Identify which cell holds the provided text, then report its (x, y) central coordinate. 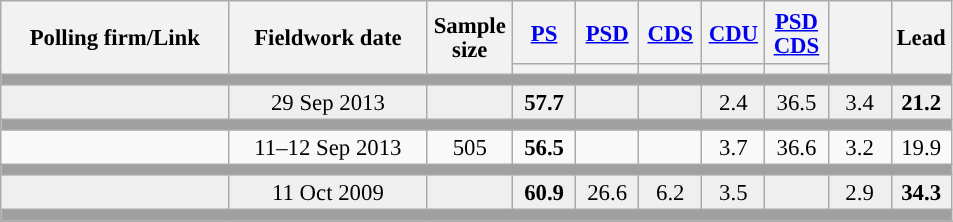
Lead (921, 38)
2.9 (860, 194)
29 Sep 2013 (328, 102)
PSDCDS (796, 32)
3.2 (860, 148)
Fieldwork date (328, 38)
3.7 (734, 148)
60.9 (544, 194)
11–12 Sep 2013 (328, 148)
CDS (670, 32)
36.6 (796, 148)
57.7 (544, 102)
3.5 (734, 194)
11 Oct 2009 (328, 194)
3.4 (860, 102)
2.4 (734, 102)
34.3 (921, 194)
Sample size (470, 38)
PSD (608, 32)
21.2 (921, 102)
19.9 (921, 148)
PS (544, 32)
36.5 (796, 102)
6.2 (670, 194)
Polling firm/Link (115, 38)
26.6 (608, 194)
505 (470, 148)
56.5 (544, 148)
CDU (734, 32)
